Search for the cell housing the specified text and yield its (X, Y) center coordinate. 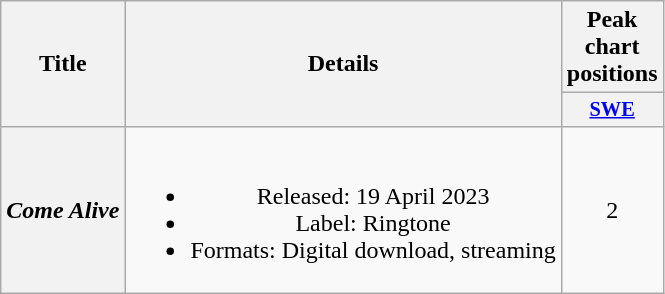
Peak chart positions (612, 47)
SWE (612, 110)
Details (343, 64)
Title (63, 64)
Released: 19 April 2023Label: RingtoneFormats: Digital download, streaming (343, 210)
2 (612, 210)
Come Alive (63, 210)
